Scan for the cell matching the given text and deliver its (x, y) coordinate at center. 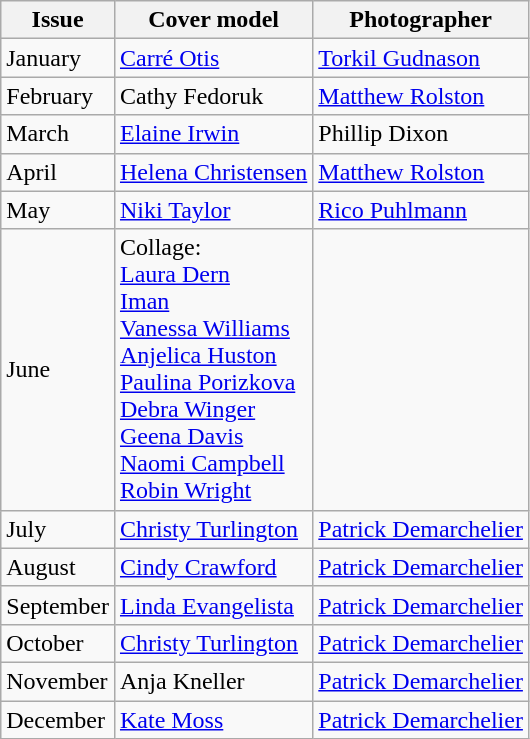
Phillip Dixon (421, 134)
Cindy Crawford (213, 567)
Linda Evangelista (213, 605)
Kate Moss (213, 719)
May (58, 210)
Issue (58, 20)
August (58, 567)
Rico Puhlmann (421, 210)
Niki Taylor (213, 210)
Carré Otis (213, 58)
July (58, 529)
October (58, 643)
Cathy Fedoruk (213, 96)
January (58, 58)
Anja Kneller (213, 681)
Cover model (213, 20)
December (58, 719)
Torkil Gudnason (421, 58)
September (58, 605)
Photographer (421, 20)
Elaine Irwin (213, 134)
April (58, 172)
March (58, 134)
June (58, 370)
February (58, 96)
Helena Christensen (213, 172)
Collage:Laura DernImanVanessa WilliamsAnjelica HustonPaulina PorizkovaDebra WingerGeena DavisNaomi CampbellRobin Wright (213, 370)
November (58, 681)
